Output the (x, y) coordinate of the center of the cell containing the given text.  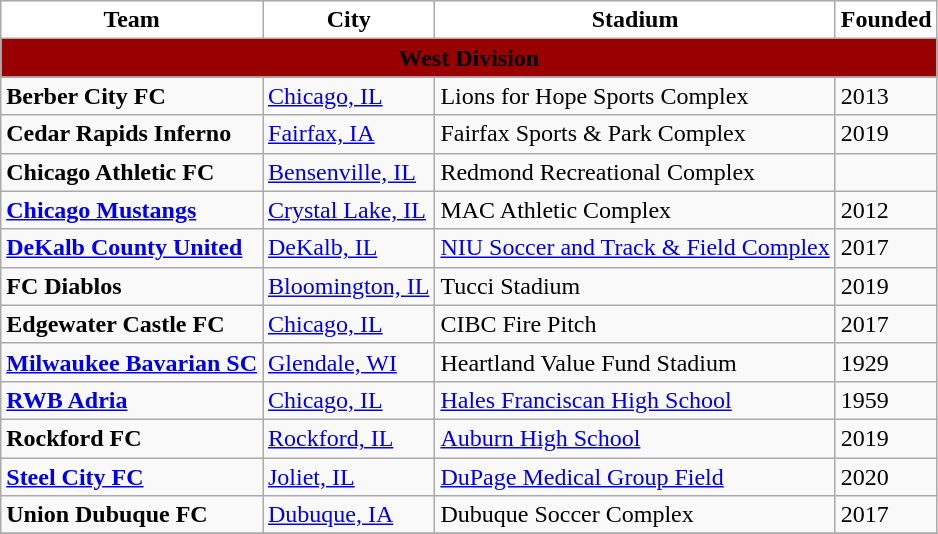
RWB Adria (132, 400)
City (348, 20)
DeKalb, IL (348, 248)
Milwaukee Bavarian SC (132, 362)
FC Diablos (132, 286)
Bloomington, IL (348, 286)
1959 (886, 400)
NIU Soccer and Track & Field Complex (635, 248)
MAC Athletic Complex (635, 210)
Hales Franciscan High School (635, 400)
West Division (469, 58)
Dubuque, IA (348, 515)
Fairfax, IA (348, 134)
Team (132, 20)
Auburn High School (635, 438)
Fairfax Sports & Park Complex (635, 134)
Redmond Recreational Complex (635, 172)
Dubuque Soccer Complex (635, 515)
Edgewater Castle FC (132, 324)
2012 (886, 210)
Bensenville, IL (348, 172)
DuPage Medical Group Field (635, 477)
Lions for Hope Sports Complex (635, 96)
2020 (886, 477)
Crystal Lake, IL (348, 210)
Chicago Athletic FC (132, 172)
Union Dubuque FC (132, 515)
1929 (886, 362)
Heartland Value Fund Stadium (635, 362)
Rockford, IL (348, 438)
Stadium (635, 20)
DeKalb County United (132, 248)
Rockford FC (132, 438)
Tucci Stadium (635, 286)
Cedar Rapids Inferno (132, 134)
CIBC Fire Pitch (635, 324)
2013 (886, 96)
Steel City FC (132, 477)
Joliet, IL (348, 477)
Berber City FC (132, 96)
Chicago Mustangs (132, 210)
Glendale, WI (348, 362)
Founded (886, 20)
